Search for the cell housing the specified text and yield its [x, y] center coordinate. 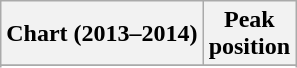
Peakposition [249, 34]
Chart (2013–2014) [102, 34]
